Extract the (X, Y) coordinate from the center of the cell holding the provided text.  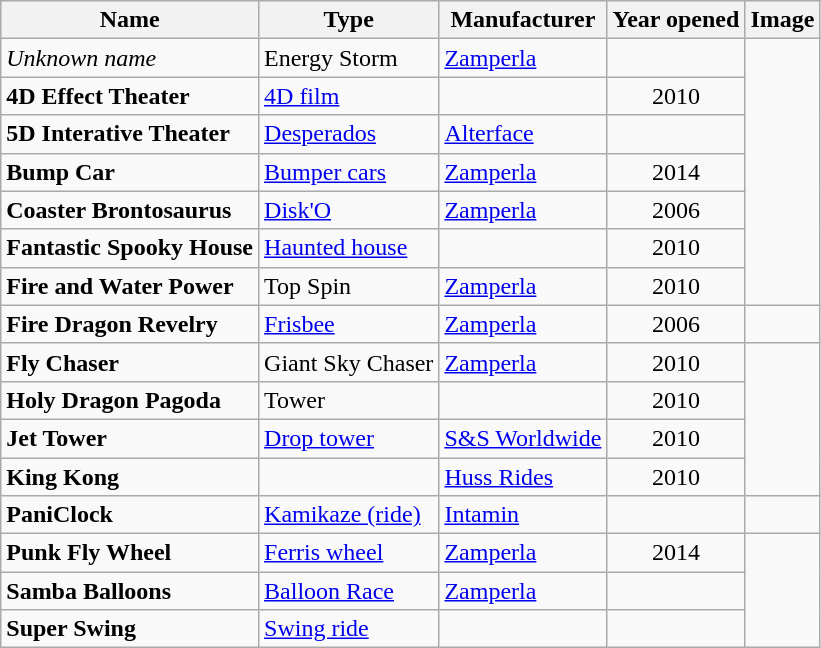
Coaster Brontosaurus (130, 210)
Fire Dragon Revelry (130, 324)
4D film (349, 96)
Manufacturer (523, 20)
Balloon Race (349, 591)
Year opened (676, 20)
Alterface (523, 134)
King Kong (130, 477)
Name (130, 20)
Huss Rides (523, 477)
Fantastic Spooky House (130, 248)
Intamin (523, 515)
Kamikaze (ride) (349, 515)
Tower (349, 400)
Type (349, 20)
Top Spin (349, 286)
Energy Storm (349, 58)
Jet Tower (130, 438)
Desperados (349, 134)
Swing ride (349, 629)
Disk'O (349, 210)
Giant Sky Chaser (349, 362)
Frisbee (349, 324)
Super Swing (130, 629)
Unknown name (130, 58)
S&S Worldwide (523, 438)
4D Effect Theater (130, 96)
Ferris wheel (349, 553)
Bump Car (130, 172)
Image (782, 20)
Samba Balloons (130, 591)
Drop tower (349, 438)
Fire and Water Power (130, 286)
Haunted house (349, 248)
Holy Dragon Pagoda (130, 400)
PaniClock (130, 515)
5D Interative Theater (130, 134)
Punk Fly Wheel (130, 553)
Fly Chaser (130, 362)
Bumper cars (349, 172)
